Find where the given text appears and provide that cell's center as (x, y) coordinate. 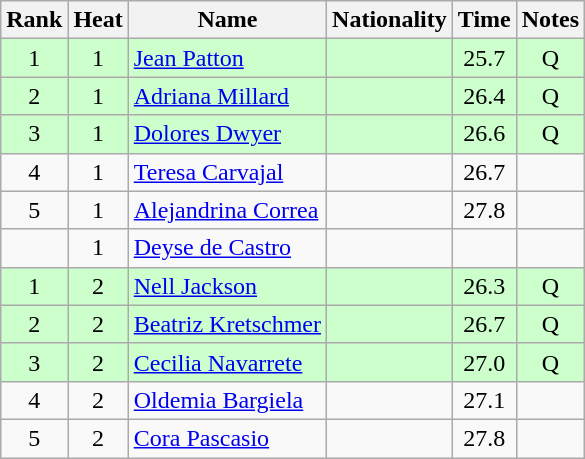
26.3 (484, 286)
Teresa Carvajal (227, 172)
Cora Pascasio (227, 438)
Nationality (390, 20)
Oldemia Bargiela (227, 400)
27.1 (484, 400)
Alejandrina Correa (227, 210)
26.4 (484, 96)
25.7 (484, 58)
Deyse de Castro (227, 248)
Notes (550, 20)
Beatriz Kretschmer (227, 324)
Jean Patton (227, 58)
Cecilia Navarrete (227, 362)
Rank (34, 20)
Dolores Dwyer (227, 134)
27.0 (484, 362)
Heat (98, 20)
26.6 (484, 134)
Time (484, 20)
Nell Jackson (227, 286)
Adriana Millard (227, 96)
Name (227, 20)
